Identify which cell holds the provided text, then report its (X, Y) central coordinate. 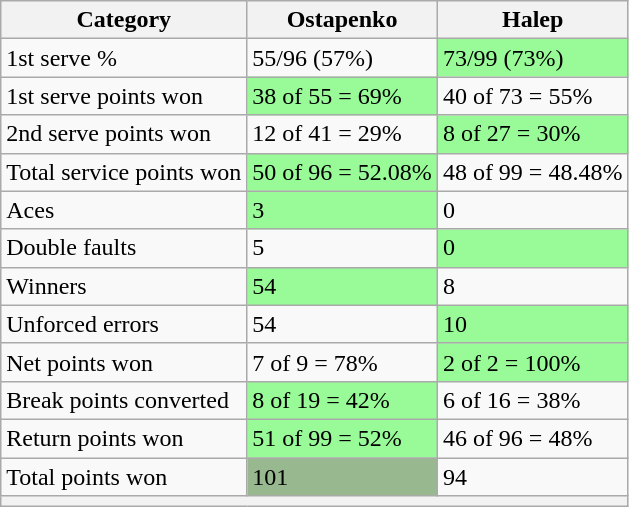
Return points won (124, 438)
50 of 96 = 52.08% (342, 172)
Net points won (124, 362)
8 of 27 = 30% (532, 134)
94 (532, 477)
8 of 19 = 42% (342, 400)
8 (532, 286)
2 of 2 = 100% (532, 362)
10 (532, 324)
5 (342, 248)
101 (342, 477)
38 of 55 = 69% (342, 96)
55/96 (57%) (342, 58)
3 (342, 210)
2nd serve points won (124, 134)
Break points converted (124, 400)
73/99 (73%) (532, 58)
Total points won (124, 477)
46 of 96 = 48% (532, 438)
Halep (532, 20)
Unforced errors (124, 324)
12 of 41 = 29% (342, 134)
7 of 9 = 78% (342, 362)
Total service points won (124, 172)
Winners (124, 286)
40 of 73 = 55% (532, 96)
1st serve points won (124, 96)
6 of 16 = 38% (532, 400)
48 of 99 = 48.48% (532, 172)
51 of 99 = 52% (342, 438)
Ostapenko (342, 20)
Double faults (124, 248)
Aces (124, 210)
Category (124, 20)
1st serve % (124, 58)
